Return the (x, y) coordinate for the center point of the cell that contains the specified text.  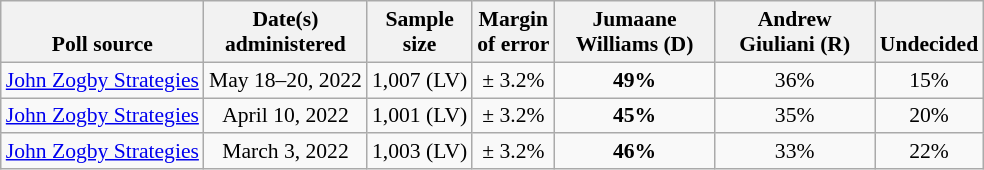
35% (795, 116)
Marginof error (513, 32)
49% (634, 80)
36% (795, 80)
45% (634, 116)
46% (634, 152)
22% (929, 152)
1,001 (LV) (420, 116)
JumaaneWilliams (D) (634, 32)
AndrewGiuliani (R) (795, 32)
March 3, 2022 (286, 152)
April 10, 2022 (286, 116)
33% (795, 152)
15% (929, 80)
May 18–20, 2022 (286, 80)
Undecided (929, 32)
1,003 (LV) (420, 152)
Poll source (102, 32)
20% (929, 116)
Samplesize (420, 32)
1,007 (LV) (420, 80)
Date(s)administered (286, 32)
